Return (x, y) of the center of cell containing provided text 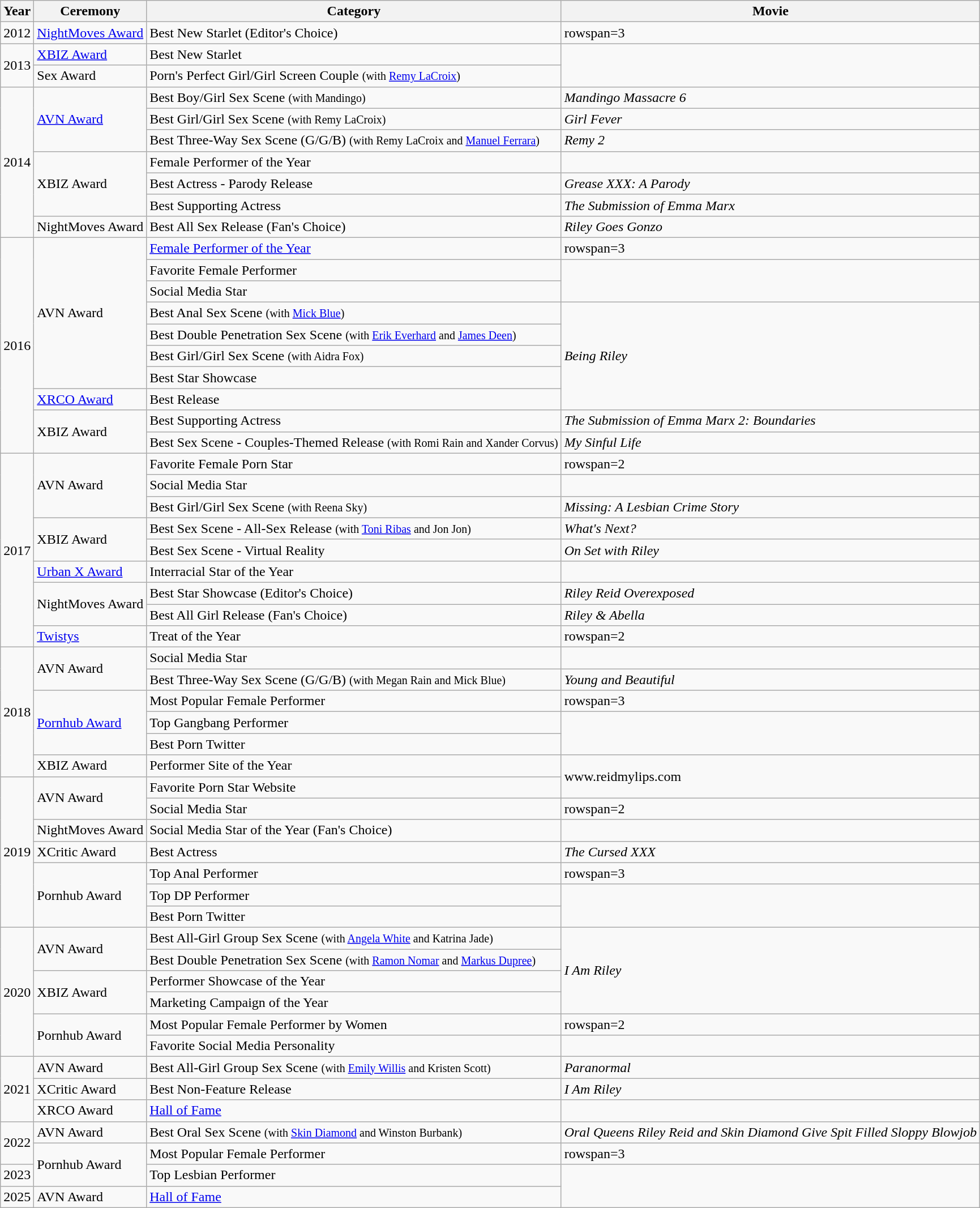
Best Sex Scene - All-Sex Release (with Toni Ribas and Jon Jon) (354, 528)
Best Boy/Girl Sex Scene (with Mandingo) (354, 97)
Best Actress - Parody Release (354, 183)
Best All Girl Release (Fan's Choice) (354, 614)
Riley & Abella (771, 614)
Being Riley (771, 356)
Best Double Penetration Sex Scene (with Erik Everhard and James Deen) (354, 335)
2022 (17, 1143)
Ceremony (91, 11)
Riley Reid Overexposed (771, 593)
Best Non-Feature Release (354, 1089)
2025 (17, 1197)
Treat of the Year (354, 637)
2020 (17, 992)
2016 (17, 345)
Favorite Female Performer (354, 270)
The Submission of Emma Marx (771, 205)
Year (17, 11)
Favorite Female Porn Star (354, 464)
2014 (17, 162)
Best Sex Scene - Virtual Reality (354, 550)
Best Double Penetration Sex Scene (with Ramon Nomar and Markus Dupree) (354, 960)
On Set with Riley (771, 550)
Performer Site of the Year (354, 766)
2018 (17, 712)
Best All-Girl Group Sex Scene (with Emily Willis and Kristen Scott) (354, 1068)
Most Popular Female Performer by Women (354, 1025)
2017 (17, 550)
Favorite Social Media Personality (354, 1046)
Top Gangbang Performer (354, 723)
My Sinful Life (771, 442)
Category (354, 11)
2012 (17, 33)
Best New Starlet (Editor's Choice) (354, 33)
Best Release (354, 399)
Best Girl/Girl Sex Scene (with Reena Sky) (354, 507)
Young and Beautiful (771, 680)
Girl Fever (771, 119)
Mandingo Massacre 6 (771, 97)
Best Actress (354, 852)
Grease XXX: A Parody (771, 183)
Best Three-Way Sex Scene (G/G/B) (with Remy LaCroix and Manuel Ferrara) (354, 140)
2013 (17, 65)
2023 (17, 1175)
Best Three-Way Sex Scene (G/G/B) (with Megan Rain and Mick Blue) (354, 680)
Marketing Campaign of the Year (354, 1003)
2021 (17, 1089)
Top Anal Performer (354, 873)
Best Girl/Girl Sex Scene (with Aidra Fox) (354, 356)
Missing: A Lesbian Crime Story (771, 507)
Riley Goes Gonzo (771, 227)
Twistys (91, 637)
Best Girl/Girl Sex Scene (with Remy LaCroix) (354, 119)
Best Oral Sex Scene (with Skin Diamond and Winston Burbank) (354, 1132)
Performer Showcase of the Year (354, 981)
Urban X Award (91, 571)
Favorite Porn Star Website (354, 787)
2019 (17, 852)
www.reidmylips.com (771, 776)
Porn's Perfect Girl/Girl Screen Couple (with Remy LaCroix) (354, 76)
Top DP Performer (354, 895)
Paranormal (771, 1068)
Best Anal Sex Scene (with Mick Blue) (354, 313)
Best Star Showcase (354, 378)
Best New Starlet (354, 54)
What's Next? (771, 528)
Oral Queens Riley Reid and Skin Diamond Give Spit Filled Sloppy Blowjob (771, 1132)
The Submission of Emma Marx 2: Boundaries (771, 421)
Movie (771, 11)
Best Sex Scene - Couples-Themed Release (with Romi Rain and Xander Corvus) (354, 442)
Top Lesbian Performer (354, 1175)
Best All-Girl Group Sex Scene (with Angela White and Katrina Jade) (354, 938)
Social Media Star of the Year (Fan's Choice) (354, 830)
Interracial Star of the Year (354, 571)
Sex Award (91, 76)
Remy 2 (771, 140)
Best Star Showcase (Editor's Choice) (354, 593)
The Cursed XXX (771, 852)
Best All Sex Release (Fan's Choice) (354, 227)
